Determine the (X, Y) coordinate at the center of the cell enclosing the given text.  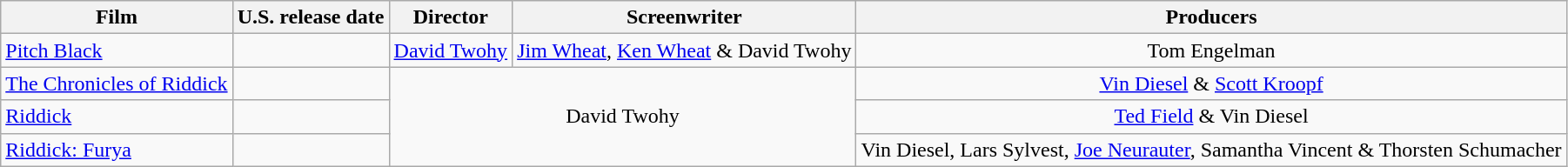
The Chronicles of Riddick (117, 83)
Pitch Black (117, 50)
Film (117, 17)
Tom Engelman (1211, 50)
Ted Field & Vin Diesel (1211, 117)
Director (451, 17)
U.S. release date (311, 17)
Riddick: Furya (117, 150)
Jim Wheat, Ken Wheat & David Twohy (684, 50)
Producers (1211, 17)
Vin Diesel, Lars Sylvest, Joe Neurauter, Samantha Vincent & Thorsten Schumacher (1211, 150)
Vin Diesel & Scott Kroopf (1211, 83)
Screenwriter (684, 17)
Riddick (117, 117)
